For the text-containing cell, return its midpoint in (X, Y) coordinate format. 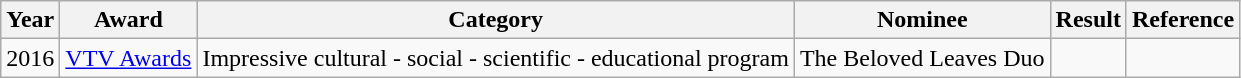
Impressive cultural - social - scientific - educational program (496, 58)
The Beloved Leaves Duo (922, 58)
Year (30, 20)
VTV Awards (128, 58)
Category (496, 20)
Result (1088, 20)
Nominee (922, 20)
2016 (30, 58)
Reference (1182, 20)
Award (128, 20)
